Return the [x, y] coordinate for the center point of the cell that contains the specified text.  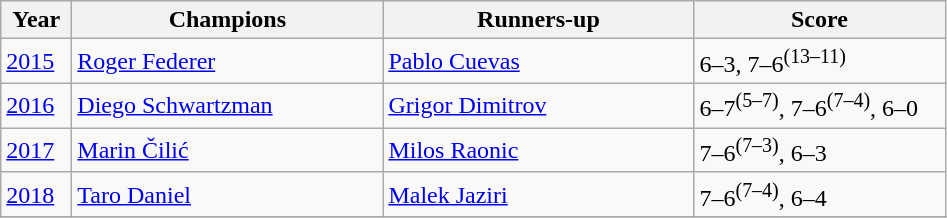
7–6(7–3), 6–3 [820, 150]
Taro Daniel [228, 194]
Pablo Cuevas [538, 62]
2016 [36, 106]
7–6(7–4), 6–4 [820, 194]
Diego Schwartzman [228, 106]
Marin Čilić [228, 150]
Malek Jaziri [538, 194]
2015 [36, 62]
2018 [36, 194]
Runners-up [538, 20]
6–7(5–7), 7–6(7–4), 6–0 [820, 106]
Champions [228, 20]
6–3, 7–6(13–11) [820, 62]
Year [36, 20]
Score [820, 20]
Grigor Dimitrov [538, 106]
2017 [36, 150]
Roger Federer [228, 62]
Milos Raonic [538, 150]
